Scan for the cell matching the given text and deliver its [x, y] coordinate at center. 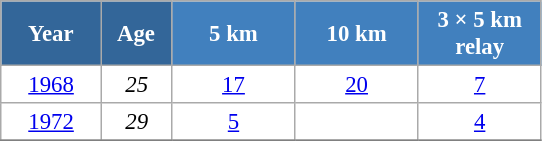
Year [52, 34]
10 km [356, 34]
3 × 5 km relay [480, 34]
4 [480, 122]
25 [136, 85]
29 [136, 122]
7 [480, 85]
20 [356, 85]
5 [234, 122]
5 km [234, 34]
1968 [52, 85]
17 [234, 85]
1972 [52, 122]
Age [136, 34]
